Capture the cell that displays the provided text and extract its [x, y] central coordinate. 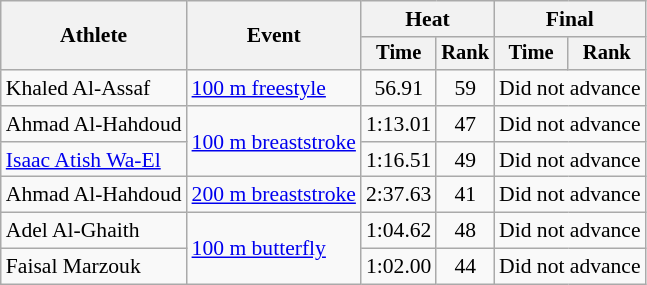
Final [570, 19]
41 [465, 195]
48 [465, 231]
100 m breaststroke [274, 142]
Athlete [94, 36]
200 m breaststroke [274, 195]
47 [465, 124]
100 m butterfly [274, 248]
2:37.63 [398, 195]
Event [274, 36]
Khaled Al-Assaf [94, 88]
44 [465, 267]
1:13.01 [398, 124]
Heat [428, 19]
Adel Al-Ghaith [94, 231]
1:04.62 [398, 231]
1:16.51 [398, 160]
49 [465, 160]
Isaac Atish Wa-El [94, 160]
56.91 [398, 88]
100 m freestyle [274, 88]
Faisal Marzouk [94, 267]
1:02.00 [398, 267]
59 [465, 88]
